Determine the [X, Y] coordinate at the center of the cell enclosing the given text.  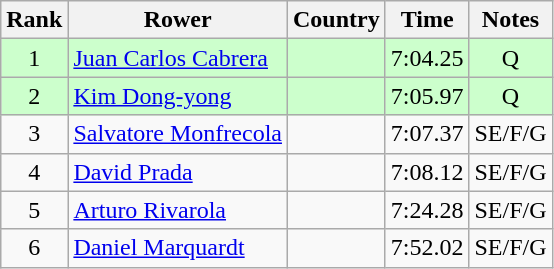
7:07.37 [427, 134]
7:04.25 [427, 58]
Rower [178, 20]
Juan Carlos Cabrera [178, 58]
Salvatore Monfrecola [178, 134]
1 [34, 58]
2 [34, 96]
Arturo Rivarola [178, 210]
3 [34, 134]
David Prada [178, 172]
Kim Dong-yong [178, 96]
Daniel Marquardt [178, 248]
Rank [34, 20]
Notes [510, 20]
4 [34, 172]
6 [34, 248]
5 [34, 210]
7:08.12 [427, 172]
7:05.97 [427, 96]
Time [427, 20]
7:52.02 [427, 248]
7:24.28 [427, 210]
Country [337, 20]
